Output the [X, Y] coordinate of the center of the cell containing the given text.  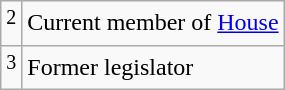
Current member of House [153, 24]
2 [12, 24]
3 [12, 68]
Former legislator [153, 68]
